Locate the cell with the specified text and output its (x, y) center coordinate. 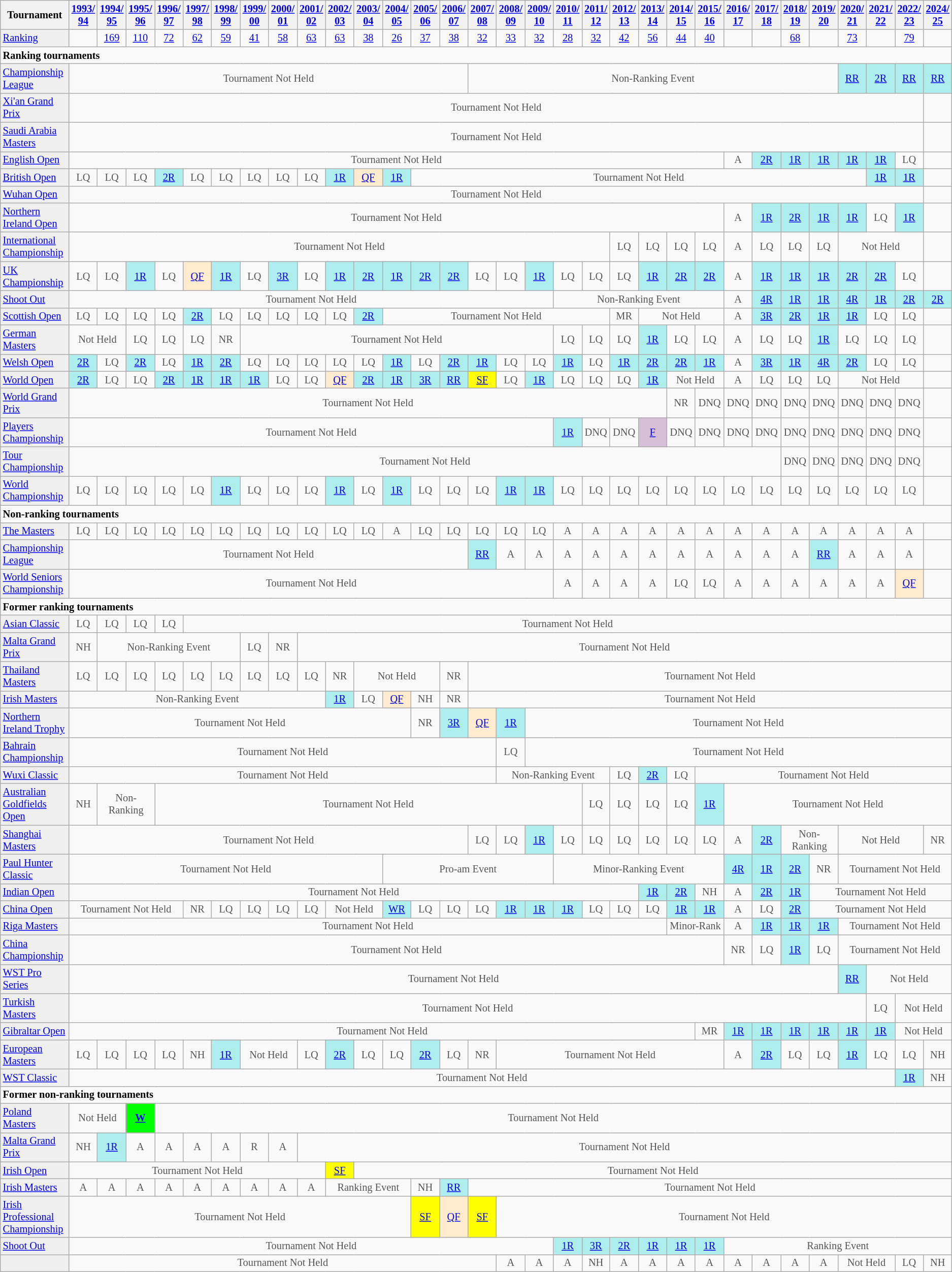
2014/15 (681, 15)
26 (397, 38)
33 (511, 38)
Irish Open (35, 1170)
1993/94 (83, 15)
Xi'an Grand Prix (35, 108)
40 (709, 38)
World Open (35, 380)
58 (283, 38)
2007/08 (482, 15)
2020/21 (852, 15)
Australian Goldfields Open (35, 804)
56 (652, 38)
Asian Classic (35, 624)
169 (112, 38)
2013/14 (652, 15)
Minor-Rank (695, 926)
Bahrain Championship (35, 752)
72 (169, 38)
Turkish Masters (35, 1008)
1999/00 (254, 15)
2012/13 (624, 15)
World Seniors Championship (35, 583)
The Masters (35, 531)
China Championship (35, 950)
WST Pro Series (35, 979)
Northern Ireland Trophy (35, 723)
Paul Hunter Classic (35, 869)
2002/03 (340, 15)
R (254, 1147)
Scottish Open (35, 316)
28 (568, 38)
44 (681, 38)
World Championship (35, 491)
110 (140, 38)
Wuxi Classic (35, 775)
2022/23 (909, 15)
Welsh Open (35, 363)
Pro-am Event (468, 869)
59 (226, 38)
Irish Professional Championship (35, 1217)
2009/10 (539, 15)
1998/99 (226, 15)
1997/98 (198, 15)
2001/02 (311, 15)
2010/11 (568, 15)
42 (624, 38)
European Masters (35, 1055)
F (652, 432)
International Championship (35, 247)
2015/16 (709, 15)
WST Classic (35, 1078)
62 (198, 38)
Saudi Arabia Masters (35, 137)
1994/95 (112, 15)
73 (852, 38)
W (140, 1118)
2019/20 (824, 15)
2004/05 (397, 15)
2006/07 (454, 15)
2011/12 (596, 15)
2005/06 (425, 15)
2008/09 (511, 15)
2024/25 (938, 15)
Shanghai Masters (35, 840)
41 (254, 38)
Former non-ranking tournaments (476, 1095)
Non-ranking tournaments (476, 514)
68 (795, 38)
Former ranking tournaments (476, 607)
37 (425, 38)
WR (397, 909)
Riga Masters (35, 926)
1995/96 (140, 15)
2003/04 (368, 15)
Ranking (35, 38)
Players Championship (35, 432)
Northern Ireland Open (35, 217)
1996/97 (169, 15)
2017/18 (767, 15)
English Open (35, 160)
Tournament (35, 15)
2021/22 (880, 15)
79 (909, 38)
2016/17 (738, 15)
China Open (35, 909)
German Masters (35, 340)
Gibraltar Open (35, 1031)
British Open (35, 177)
2018/19 (795, 15)
Ranking tournaments (476, 55)
UK Championship (35, 276)
Poland Masters (35, 1118)
Indian Open (35, 892)
Wuhan Open (35, 194)
2000/01 (283, 15)
Minor-Ranking Event (639, 869)
Tour Championship (35, 462)
Thailand Masters (35, 676)
World Grand Prix (35, 403)
